Find where the given text appears and provide that cell's center as (x, y) coordinate. 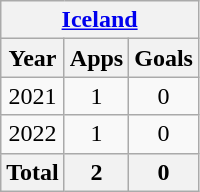
Apps (96, 58)
2 (96, 172)
Total (33, 172)
2021 (33, 96)
2022 (33, 134)
Goals (164, 58)
Year (33, 58)
Iceland (100, 20)
